Detect which cell encompasses the target text, then output its (x, y) center coordinate. 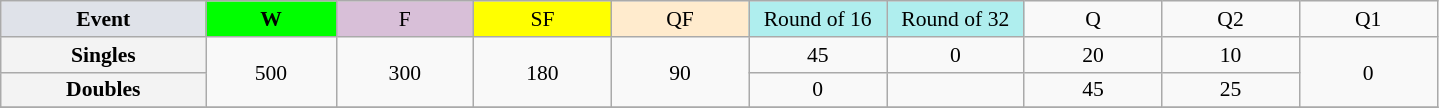
90 (680, 72)
20 (1093, 55)
10 (1231, 55)
25 (1231, 90)
500 (271, 72)
180 (543, 72)
300 (405, 72)
Q2 (1231, 19)
Q1 (1368, 19)
SF (543, 19)
QF (680, 19)
Singles (104, 55)
Event (104, 19)
Doubles (104, 90)
Round of 16 (818, 19)
W (271, 19)
Round of 32 (955, 19)
Q (1093, 19)
F (405, 19)
